Search for the cell housing the specified text and yield its (X, Y) center coordinate. 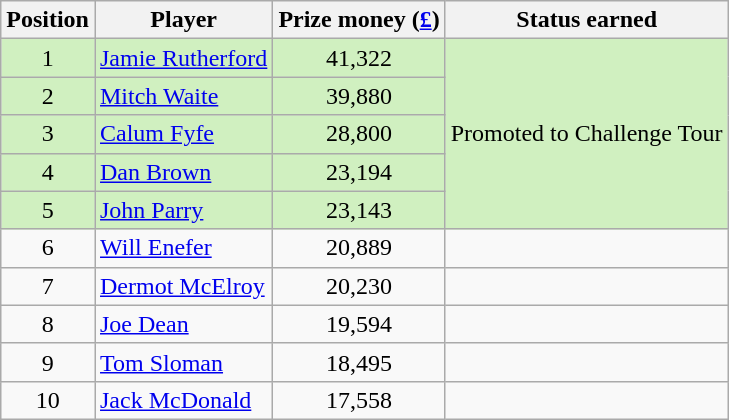
Jack McDonald (183, 400)
18,495 (359, 362)
Tom Sloman (183, 362)
Promoted to Challenge Tour (586, 134)
28,800 (359, 134)
Dermot McElroy (183, 286)
2 (48, 96)
Will Enefer (183, 248)
Player (183, 20)
41,322 (359, 58)
23,194 (359, 172)
Mitch Waite (183, 96)
John Parry (183, 210)
20,889 (359, 248)
Dan Brown (183, 172)
7 (48, 286)
3 (48, 134)
1 (48, 58)
Status earned (586, 20)
39,880 (359, 96)
23,143 (359, 210)
Calum Fyfe (183, 134)
8 (48, 324)
Jamie Rutherford (183, 58)
17,558 (359, 400)
9 (48, 362)
4 (48, 172)
20,230 (359, 286)
Joe Dean (183, 324)
6 (48, 248)
Prize money (£) (359, 20)
19,594 (359, 324)
Position (48, 20)
10 (48, 400)
5 (48, 210)
